Determine the (x, y) coordinate at the center of the cell enclosing the given text.  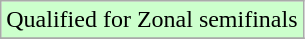
Qualified for Zonal semifinals (152, 20)
